Scan for the cell matching the given text and deliver its [x, y] coordinate at center. 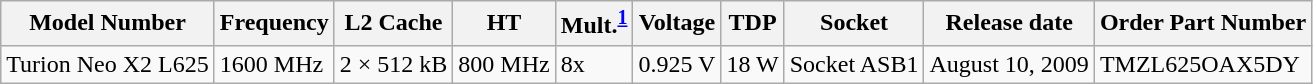
8x [594, 64]
Turion Neo X2 L625 [108, 64]
HT [504, 24]
Mult.1 [594, 24]
1600 MHz [274, 64]
Socket [854, 24]
TMZL625OAX5DY [1202, 64]
Voltage [677, 24]
August 10, 2009 [1009, 64]
Socket ASB1 [854, 64]
Frequency [274, 24]
0.925 V [677, 64]
L2 Cache [394, 24]
800 MHz [504, 64]
TDP [752, 24]
Order Part Number [1202, 24]
Model Number [108, 24]
Release date [1009, 24]
18 W [752, 64]
2 × 512 kB [394, 64]
